Determine the (X, Y) coordinate at the center of the cell enclosing the given text.  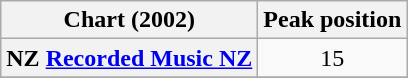
Chart (2002) (130, 20)
15 (332, 58)
Peak position (332, 20)
NZ Recorded Music NZ (130, 58)
